Return the [X, Y] coordinate for the center point of the cell that contains the specified text.  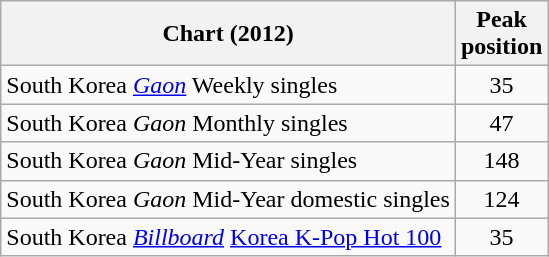
124 [501, 199]
Chart (2012) [228, 34]
148 [501, 161]
South Korea Billboard Korea K-Pop Hot 100 [228, 237]
South Korea Gaon Mid-Year domestic singles [228, 199]
South Korea Gaon Mid-Year singles [228, 161]
South Korea Gaon Weekly singles [228, 85]
47 [501, 123]
Peak position [501, 34]
South Korea Gaon Monthly singles [228, 123]
